For the text-containing cell, return its midpoint in (X, Y) coordinate format. 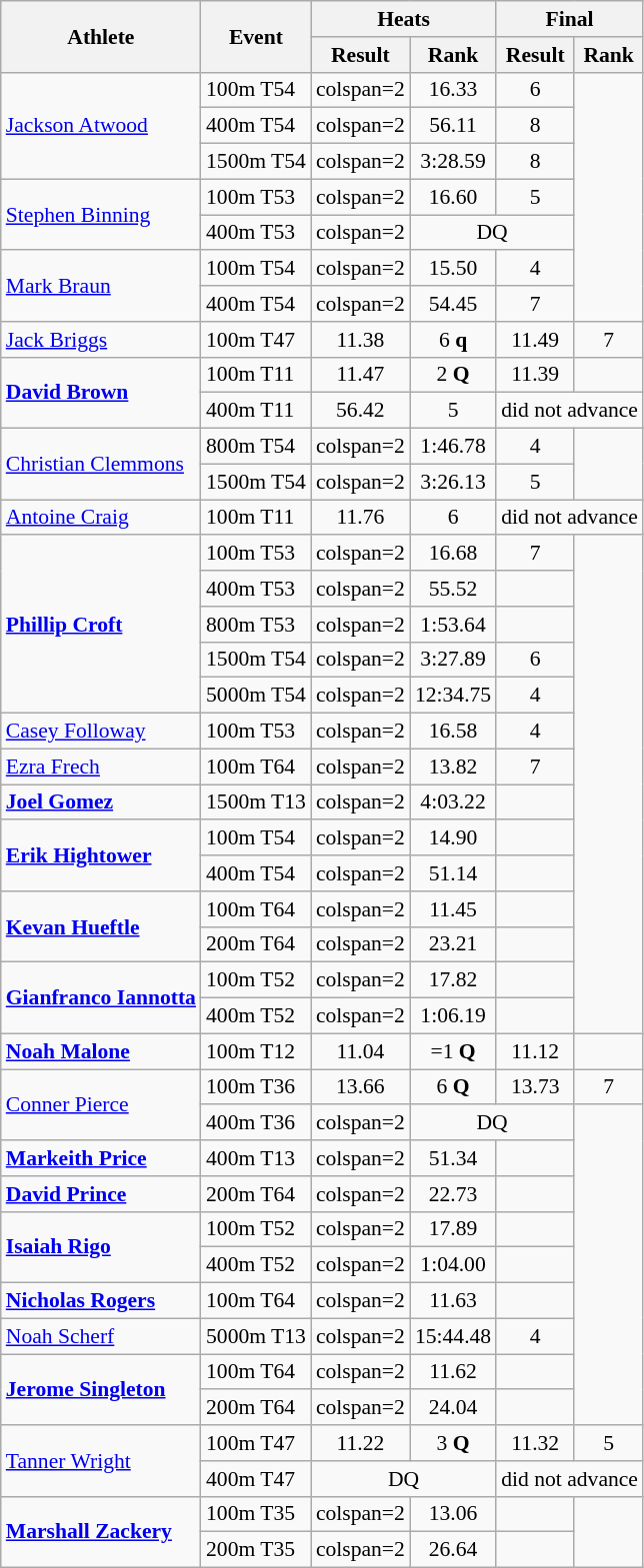
6 q (453, 340)
6 Q (453, 1087)
2 Q (453, 375)
800m T54 (256, 447)
Kevan Hueftle (101, 927)
Final (570, 19)
51.14 (453, 873)
16.58 (453, 732)
Athlete (101, 36)
11.22 (360, 1443)
200m T35 (256, 1550)
Marshall Zackery (101, 1531)
11.63 (453, 1301)
Jackson Atwood (101, 126)
Jerome Singleton (101, 1389)
Erik Hightower (101, 855)
Tanner Wright (101, 1461)
26.64 (453, 1550)
400m T36 (256, 1123)
100m T12 (256, 1051)
11.38 (360, 340)
3:27.89 (453, 660)
4:03.22 (453, 802)
11.62 (453, 1372)
Mark Braun (101, 286)
1:46.78 (453, 447)
13.82 (453, 767)
Casey Followay (101, 732)
11.39 (535, 375)
Gianfranco Iannotta (101, 997)
800m T53 (256, 625)
11.49 (535, 340)
Stephen Binning (101, 214)
15:44.48 (453, 1336)
3 Q (453, 1443)
100m T35 (256, 1514)
Markeith Price (101, 1158)
11.04 (360, 1051)
Jack Briggs (101, 340)
David Brown (101, 392)
100m T36 (256, 1087)
Ezra Frech (101, 767)
1:06.19 (453, 1016)
23.21 (453, 944)
16.60 (453, 197)
22.73 (453, 1194)
3:28.59 (453, 162)
56.42 (360, 411)
1:04.00 (453, 1265)
24.04 (453, 1408)
16.68 (453, 554)
Isaiah Rigo (101, 1247)
15.50 (453, 269)
400m T47 (256, 1479)
5000m T54 (256, 696)
13.73 (535, 1087)
11.32 (535, 1443)
3:26.13 (453, 482)
11.76 (360, 518)
400m T13 (256, 1158)
54.45 (453, 304)
56.11 (453, 126)
11.45 (453, 909)
Heats (404, 19)
1:53.64 (453, 625)
Noah Scherf (101, 1336)
12:34.75 (453, 696)
David Prince (101, 1194)
13.06 (453, 1514)
5000m T13 (256, 1336)
Conner Pierce (101, 1105)
Antoine Craig (101, 518)
=1 Q (453, 1051)
Phillip Croft (101, 625)
55.52 (453, 589)
17.82 (453, 980)
11.12 (535, 1051)
Joel Gomez (101, 802)
51.34 (453, 1158)
1500m T13 (256, 802)
Noah Malone (101, 1051)
Event (256, 36)
14.90 (453, 838)
400m T11 (256, 411)
Nicholas Rogers (101, 1301)
13.66 (360, 1087)
Christian Clemmons (101, 464)
17.89 (453, 1229)
16.33 (453, 90)
11.47 (360, 375)
